Detect which cell encompasses the target text, then output its [x, y] center coordinate. 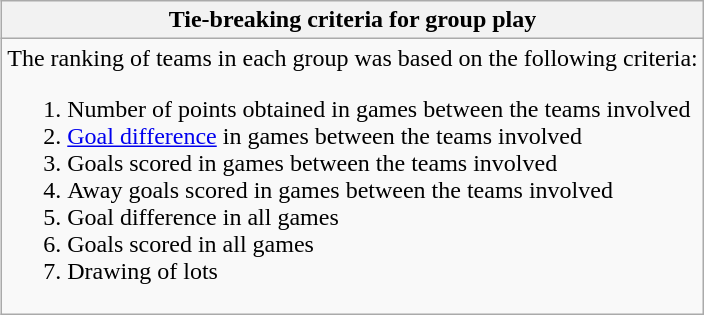
Tie-breaking criteria for group play [353, 20]
